Determine the [X, Y] coordinate at the center of the cell enclosing the given text.  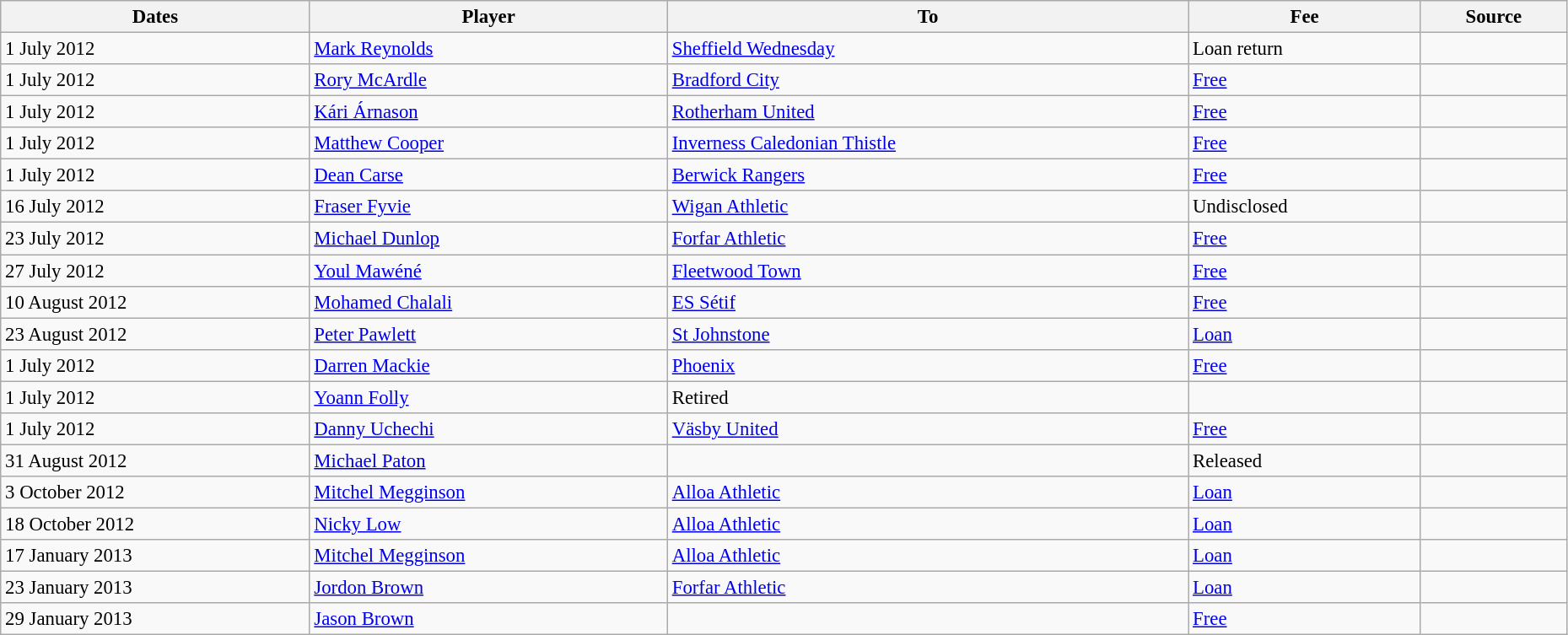
Danny Uchechi [488, 429]
ES Sétif [928, 302]
31 August 2012 [155, 460]
Rory McArdle [488, 80]
Fraser Fyvie [488, 207]
Matthew Cooper [488, 143]
10 August 2012 [155, 302]
Peter Pawlett [488, 334]
Youl Mawéné [488, 271]
23 January 2013 [155, 588]
Fee [1305, 17]
Phoenix [928, 365]
To [928, 17]
Released [1305, 460]
Rotherham United [928, 112]
Mohamed Chalali [488, 302]
Player [488, 17]
Fleetwood Town [928, 271]
27 July 2012 [155, 271]
Dates [155, 17]
16 July 2012 [155, 207]
Yoann Folly [488, 397]
Retired [928, 397]
3 October 2012 [155, 492]
Michael Paton [488, 460]
Kári Árnason [488, 112]
Nicky Low [488, 524]
Inverness Caledonian Thistle [928, 143]
17 January 2013 [155, 556]
29 January 2013 [155, 619]
Dean Carse [488, 175]
Michael Dunlop [488, 239]
Source [1493, 17]
Sheffield Wednesday [928, 49]
23 August 2012 [155, 334]
St Johnstone [928, 334]
Jordon Brown [488, 588]
18 October 2012 [155, 524]
23 July 2012 [155, 239]
Väsby United [928, 429]
Jason Brown [488, 619]
Undisclosed [1305, 207]
Loan return [1305, 49]
Bradford City [928, 80]
Berwick Rangers [928, 175]
Wigan Athletic [928, 207]
Darren Mackie [488, 365]
Mark Reynolds [488, 49]
